Return (X, Y) of the center of cell containing provided text 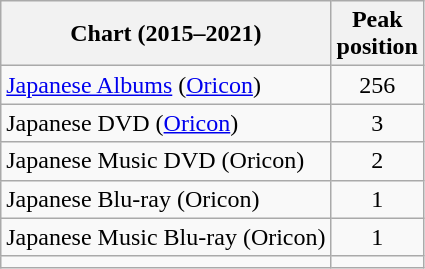
Japanese Albums (Oricon) (166, 85)
Japanese DVD (Oricon) (166, 123)
2 (377, 161)
3 (377, 123)
Japanese Music Blu-ray (Oricon) (166, 237)
Peakposition (377, 34)
Chart (2015–2021) (166, 34)
Japanese Music DVD (Oricon) (166, 161)
Japanese Blu-ray (Oricon) (166, 199)
256 (377, 85)
